Scan for the cell matching the given text and deliver its [X, Y] coordinate at center. 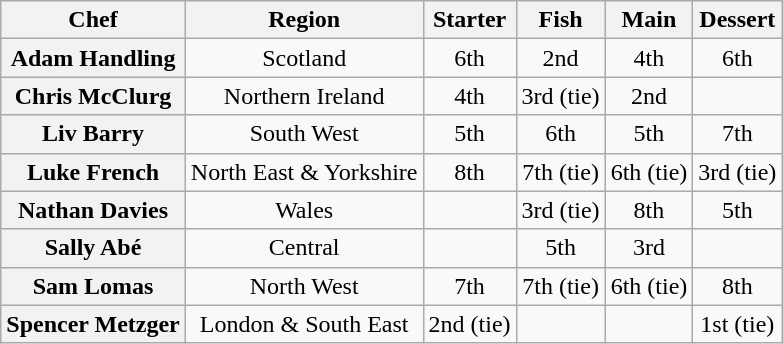
North West [304, 286]
London & South East [304, 324]
Scotland [304, 58]
Sally Abé [94, 248]
Chef [94, 20]
2nd (tie) [470, 324]
Nathan Davies [94, 210]
Region [304, 20]
Main [649, 20]
Dessert [738, 20]
Luke French [94, 172]
Sam Lomas [94, 286]
Central [304, 248]
Fish [560, 20]
North East & Yorkshire [304, 172]
3rd [649, 248]
Spencer Metzger [94, 324]
Liv Barry [94, 134]
Northern Ireland [304, 96]
South West [304, 134]
1st (tie) [738, 324]
Starter [470, 20]
Chris McClurg [94, 96]
Wales [304, 210]
Adam Handling [94, 58]
